Return (x, y) of the center of cell containing provided text 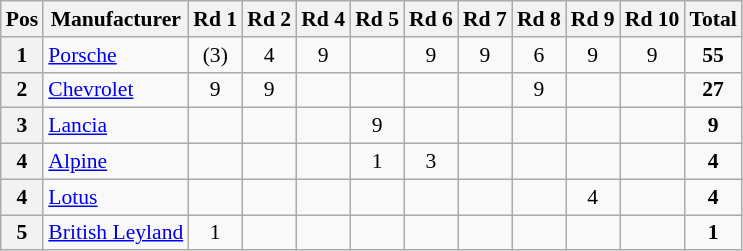
Rd 5 (377, 19)
2 (22, 90)
Rd 9 (593, 19)
6 (539, 55)
Rd 2 (269, 19)
Alpine (116, 162)
Rd 10 (652, 19)
Manufacturer (116, 19)
Rd 6 (431, 19)
Rd 7 (485, 19)
Rd 1 (215, 19)
Rd 8 (539, 19)
Porsche (116, 55)
55 (712, 55)
27 (712, 90)
5 (22, 233)
British Leyland (116, 233)
Chevrolet (116, 90)
(3) (215, 55)
Rd 4 (323, 19)
Lotus (116, 197)
Total (712, 19)
Lancia (116, 126)
Pos (22, 19)
